Capture the cell that displays the provided text and extract its [X, Y] central coordinate. 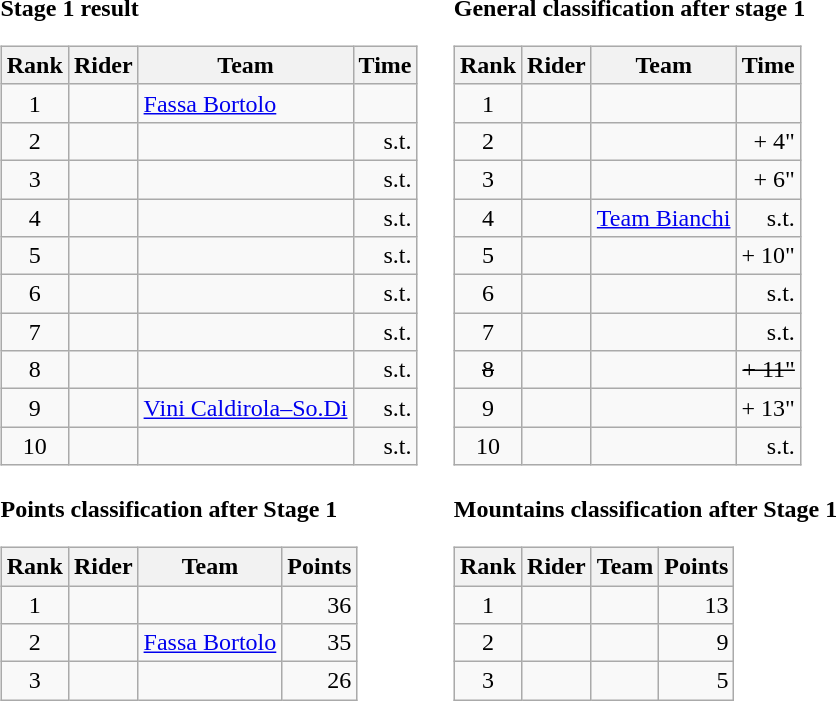
36 [320, 605]
+ 4" [768, 141]
35 [320, 643]
Vini Caldirola–So.Di [246, 408]
+ 10" [768, 256]
+ 11" [768, 370]
+ 6" [768, 179]
+ 13" [768, 408]
13 [696, 605]
26 [320, 681]
Team Bianchi [664, 217]
